Output the (x, y) coordinate of the center of the cell containing the given text.  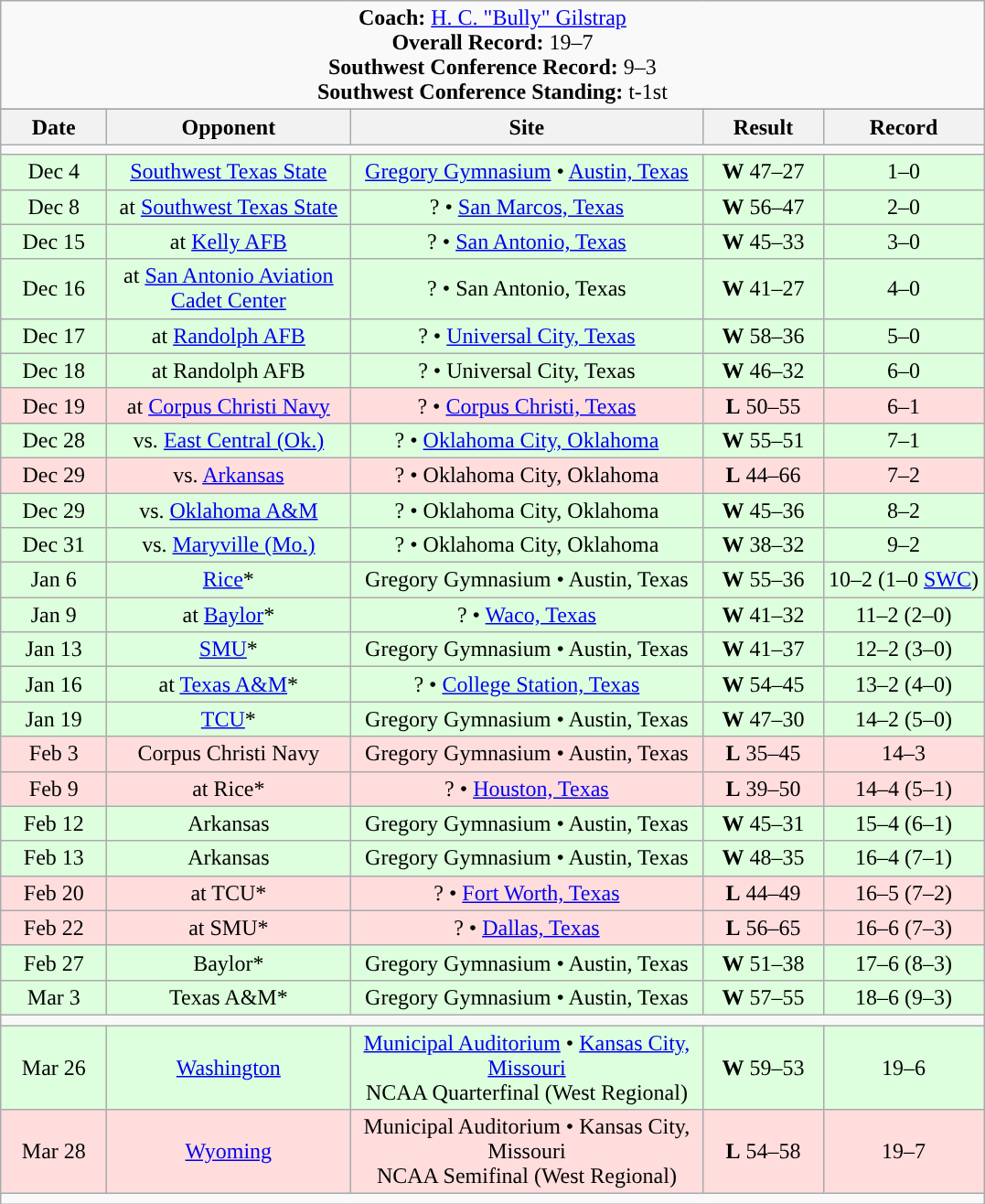
6–1 (904, 405)
Jan 6 (54, 580)
Dec 16 (54, 289)
W 55–36 (763, 580)
Corpus Christi Navy (229, 754)
W 56–47 (763, 207)
W 51–38 (763, 962)
4–0 (904, 289)
19–6 (904, 1067)
Dec 28 (54, 440)
Municipal Auditorium • Kansas City, MissouriNCAA Semifinal (West Regional) (527, 1152)
1–0 (904, 172)
7–2 (904, 475)
10–2 (1–0 SWC) (904, 580)
Dec 18 (54, 371)
Washington (229, 1067)
2–0 (904, 207)
? • College Station, Texas (527, 684)
at San Antonio Aviation Cadet Center (229, 289)
Municipal Auditorium • Kansas City, MissouriNCAA Quarterfinal (West Regional) (527, 1067)
9–2 (904, 545)
Mar 28 (54, 1152)
? • Waco, Texas (527, 615)
Mar 3 (54, 997)
14–3 (904, 754)
16–5 (7–2) (904, 893)
6–0 (904, 371)
Coach: H. C. "Bully" GilstrapOverall Record: 19–7Southwest Conference Record: 9–3Southwest Conference Standing: t-1st (492, 55)
Mar 26 (54, 1067)
W 47–27 (763, 172)
Date (54, 127)
Southwest Texas State (229, 172)
SMU* (229, 650)
Feb 22 (54, 928)
at Southwest Texas State (229, 207)
Site (527, 127)
8–2 (904, 510)
W 45–31 (763, 823)
W 59–53 (763, 1067)
W 47–30 (763, 719)
3–0 (904, 242)
? • San Marcos, Texas (527, 207)
W 41–32 (763, 615)
at SMU* (229, 928)
Result (763, 127)
L 35–45 (763, 754)
15–4 (6–1) (904, 823)
Dec 8 (54, 207)
? • Houston, Texas (527, 789)
Texas A&M* (229, 997)
at Corpus Christi Navy (229, 405)
Dec 4 (54, 172)
Feb 3 (54, 754)
L 44–49 (763, 893)
W 48–35 (763, 858)
Jan 13 (54, 650)
12–2 (3–0) (904, 650)
Rice* (229, 580)
Dec 19 (54, 405)
? • Corpus Christi, Texas (527, 405)
L 39–50 (763, 789)
Jan 9 (54, 615)
W 38–32 (763, 545)
TCU* (229, 719)
16–6 (7–3) (904, 928)
at Baylor* (229, 615)
Record (904, 127)
W 55–51 (763, 440)
W 41–37 (763, 650)
at Kelly AFB (229, 242)
W 41–27 (763, 289)
L 56–65 (763, 928)
L 44–66 (763, 475)
vs. Arkansas (229, 475)
at Rice* (229, 789)
? • Fort Worth, Texas (527, 893)
17–6 (8–3) (904, 962)
16–4 (7–1) (904, 858)
14–4 (5–1) (904, 789)
Feb 9 (54, 789)
vs. Maryville (Mo.) (229, 545)
W 57–55 (763, 997)
Dec 31 (54, 545)
at TCU* (229, 893)
Baylor* (229, 962)
? • Dallas, Texas (527, 928)
W 45–36 (763, 510)
W 46–32 (763, 371)
Jan 16 (54, 684)
5–0 (904, 336)
L 54–58 (763, 1152)
vs. Oklahoma A&M (229, 510)
L 50–55 (763, 405)
Feb 12 (54, 823)
11–2 (2–0) (904, 615)
Opponent (229, 127)
Feb 20 (54, 893)
at Texas A&M* (229, 684)
Dec 17 (54, 336)
13–2 (4–0) (904, 684)
Feb 13 (54, 858)
19–7 (904, 1152)
vs. East Central (Ok.) (229, 440)
14–2 (5–0) (904, 719)
Dec 15 (54, 242)
Jan 19 (54, 719)
W 58–36 (763, 336)
W 45–33 (763, 242)
7–1 (904, 440)
18–6 (9–3) (904, 997)
Feb 27 (54, 962)
W 54–45 (763, 684)
Wyoming (229, 1152)
